From the cell containing the given text, extract its center point as (x, y) coordinate. 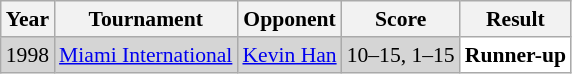
Year (28, 19)
1998 (28, 55)
10–15, 1–15 (401, 55)
Tournament (146, 19)
Opponent (289, 19)
Score (401, 19)
Result (516, 19)
Kevin Han (289, 55)
Miami International (146, 55)
Runner-up (516, 55)
